Search for the cell housing the specified text and yield its (x, y) center coordinate. 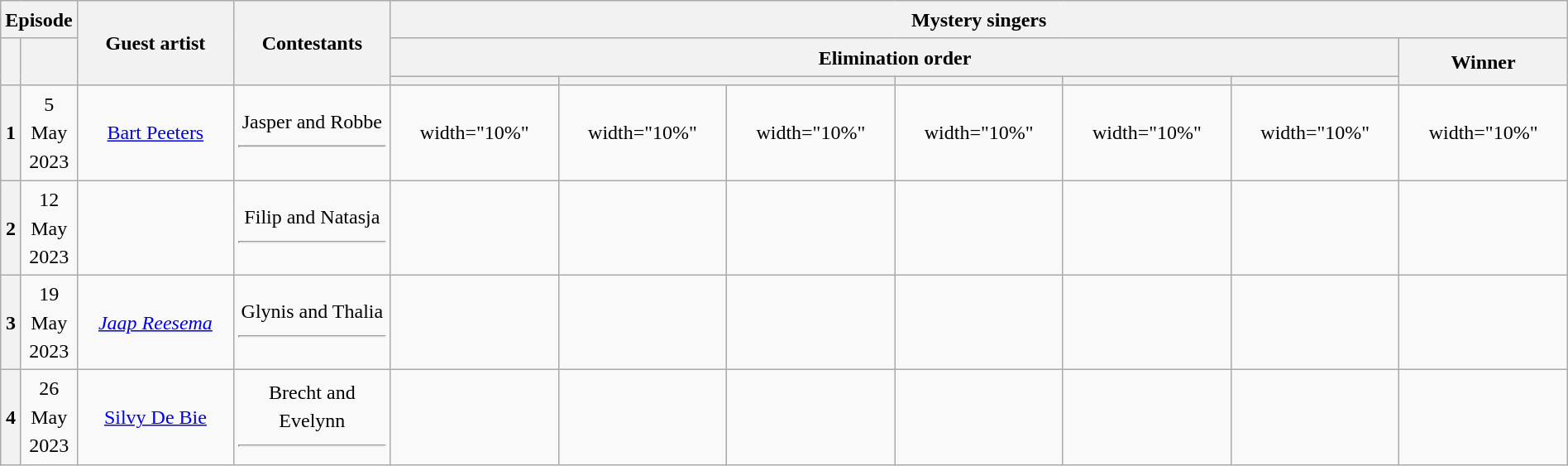
Episode (39, 20)
Mystery singers (979, 20)
19 May 2023 (49, 323)
2 (12, 228)
Guest artist (155, 43)
Filip and Natasja (313, 228)
1 (12, 132)
Silvy De Bie (155, 417)
26 May 2023 (49, 417)
Contestants (313, 43)
12 May 2023 (49, 228)
Winner (1484, 61)
5 May 2023 (49, 132)
Elimination order (895, 57)
Glynis and Thalia (313, 323)
4 (12, 417)
Bart Peeters (155, 132)
Brecht and Evelynn (313, 417)
Jasper and Robbe (313, 132)
Jaap Reesema (155, 323)
3 (12, 323)
